Output the (X, Y) coordinate of the center of the cell containing the given text.  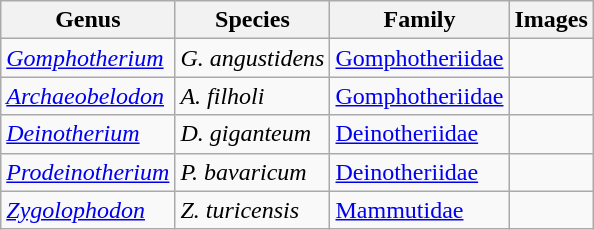
Genus (88, 20)
Deinotherium (88, 134)
D. giganteum (252, 134)
Images (551, 20)
Z. turicensis (252, 210)
Family (420, 20)
Species (252, 20)
P. bavaricum (252, 172)
A. filholi (252, 96)
Prodeinotherium (88, 172)
Archaeobelodon (88, 96)
Zygolophodon (88, 210)
Mammutidae (420, 210)
G. angustidens (252, 58)
Gomphotherium (88, 58)
